Output the (x, y) coordinate of the center of the cell containing the given text.  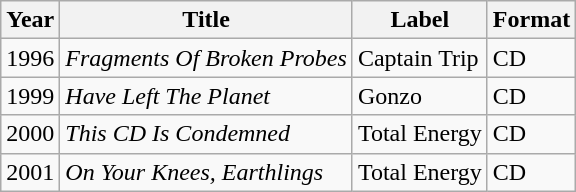
Format (531, 20)
2000 (30, 134)
Label (420, 20)
1999 (30, 96)
Captain Trip (420, 58)
Have Left The Planet (206, 96)
2001 (30, 172)
On Your Knees, Earthlings (206, 172)
Fragments Of Broken Probes (206, 58)
Title (206, 20)
1996 (30, 58)
Year (30, 20)
This CD Is Condemned (206, 134)
Gonzo (420, 96)
